Detect which cell encompasses the target text, then output its (X, Y) center coordinate. 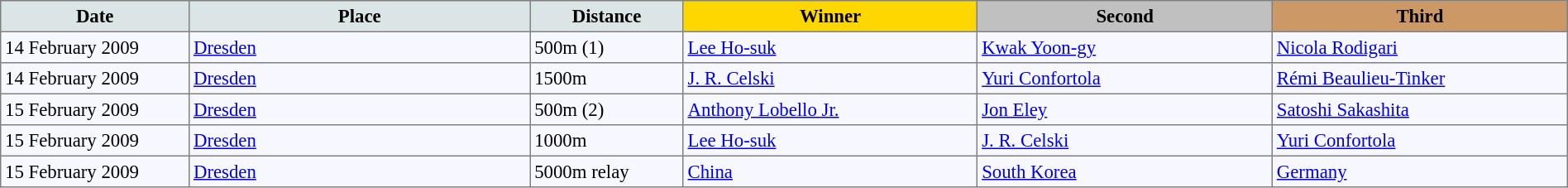
Satoshi Sakashita (1421, 109)
5000m relay (607, 171)
Second (1125, 17)
China (830, 171)
Distance (607, 17)
1000m (607, 141)
Germany (1421, 171)
Anthony Lobello Jr. (830, 109)
Nicola Rodigari (1421, 47)
South Korea (1125, 171)
Jon Eley (1125, 109)
Date (95, 17)
Winner (830, 17)
500m (1) (607, 47)
Rémi Beaulieu-Tinker (1421, 79)
500m (2) (607, 109)
Third (1421, 17)
1500m (607, 79)
Kwak Yoon-gy (1125, 47)
Place (360, 17)
